Scan for the cell matching the given text and deliver its (X, Y) coordinate at center. 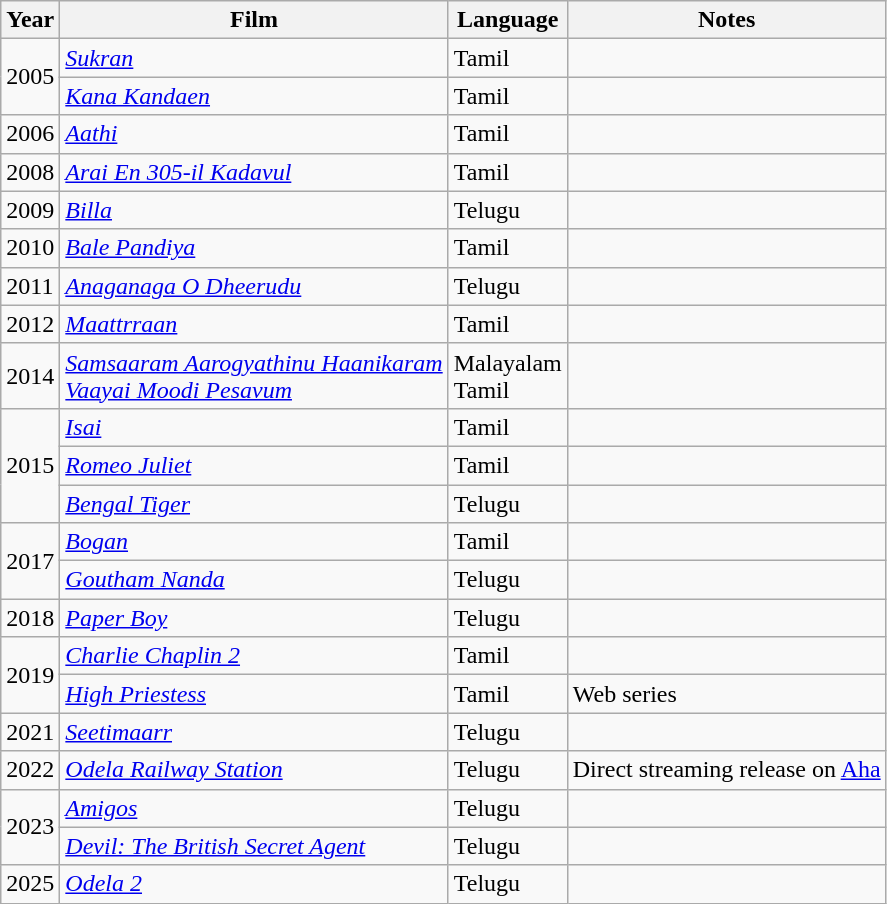
Paper Boy (254, 618)
2021 (30, 732)
2025 (30, 884)
2022 (30, 770)
2018 (30, 618)
2015 (30, 465)
Year (30, 20)
Seetimaarr (254, 732)
Isai (254, 427)
Bengal Tiger (254, 503)
2010 (30, 248)
Kana Kandaen (254, 96)
Language (508, 20)
Bale Pandiya (254, 248)
2017 (30, 561)
2012 (30, 324)
Bogan (254, 542)
2009 (30, 210)
Devil: The British Secret Agent (254, 846)
Samsaaram Aarogyathinu HaanikaramVaayai Moodi Pesavum (254, 376)
2006 (30, 134)
Anaganaga O Dheerudu (254, 286)
Odela Railway Station (254, 770)
High Priestess (254, 694)
2008 (30, 172)
2023 (30, 827)
Billa (254, 210)
2011 (30, 286)
Amigos (254, 808)
2019 (30, 675)
Maattrraan (254, 324)
Direct streaming release on Aha (726, 770)
MalayalamTamil (508, 376)
Goutham Nanda (254, 580)
Notes (726, 20)
Odela 2 (254, 884)
Charlie Chaplin 2 (254, 656)
Web series (726, 694)
Arai En 305-il Kadavul (254, 172)
Sukran (254, 58)
Aathi (254, 134)
2005 (30, 77)
Film (254, 20)
Romeo Juliet (254, 465)
2014 (30, 376)
